Identify which cell holds the provided text, then report its (X, Y) central coordinate. 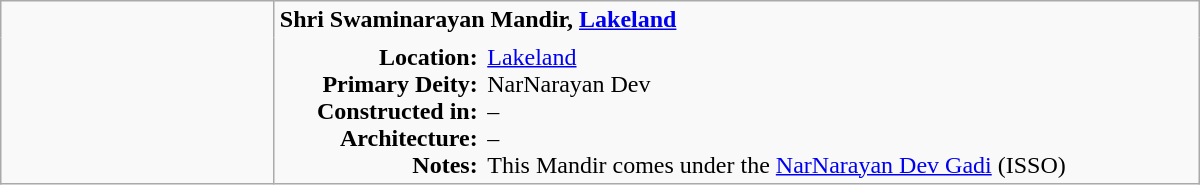
Location:Primary Deity:Constructed in:Architecture:Notes: (378, 110)
Shri Swaminarayan Mandir, Lakeland (736, 20)
Lakeland NarNarayan Dev – – This Mandir comes under the NarNarayan Dev Gadi (ISSO) (840, 110)
